Search for the cell housing the specified text and yield its [x, y] center coordinate. 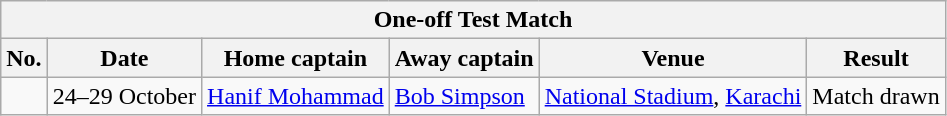
National Stadium, Karachi [673, 96]
Hanif Mohammad [296, 96]
Bob Simpson [464, 96]
Home captain [296, 58]
One-off Test Match [473, 20]
No. [24, 58]
Result [876, 58]
Venue [673, 58]
Away captain [464, 58]
24–29 October [124, 96]
Date [124, 58]
Match drawn [876, 96]
